Output the [x, y] coordinate of the center of the cell containing the given text.  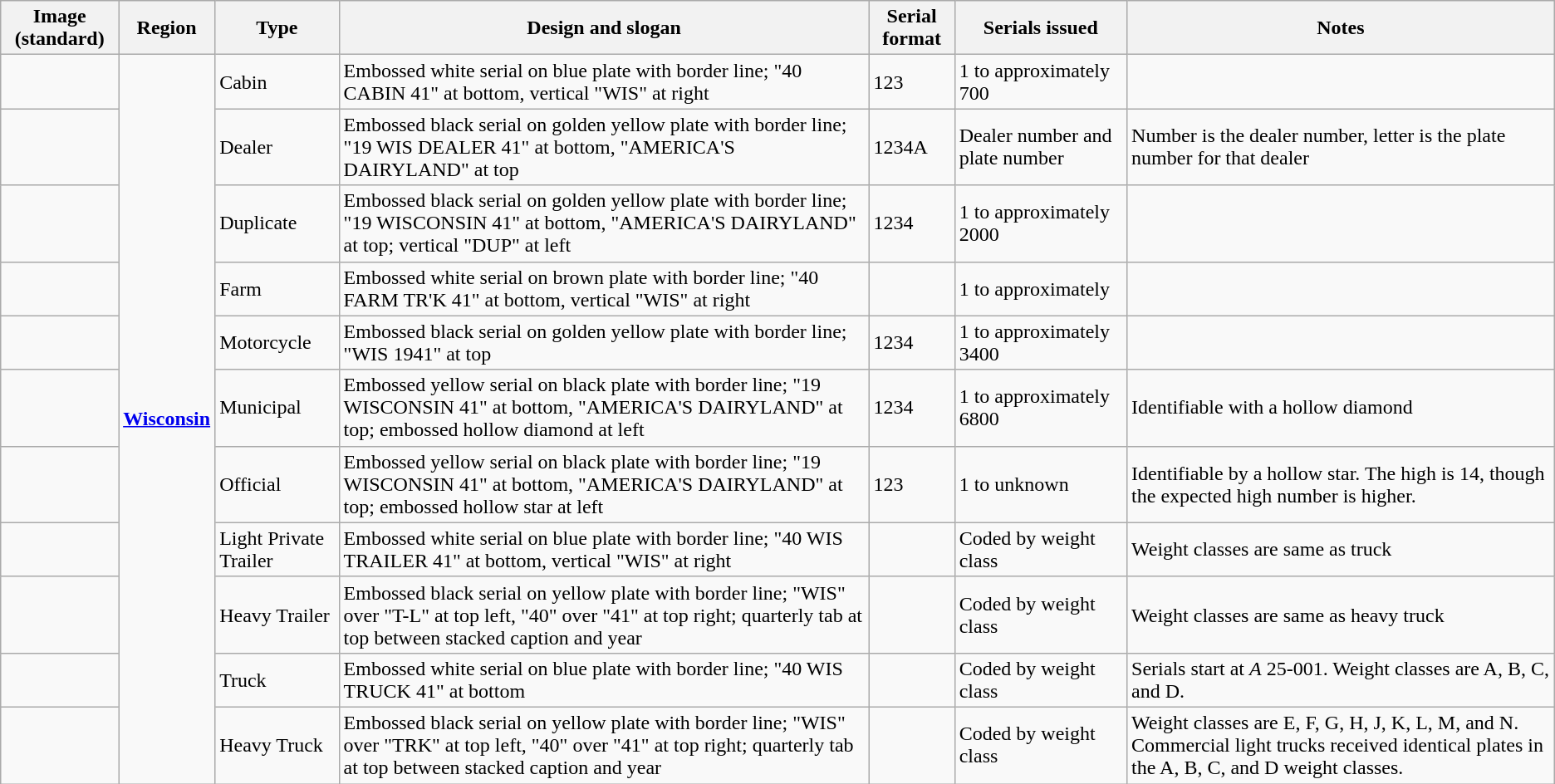
Cabin [277, 81]
1 to approximately 700 [1040, 81]
Type [277, 28]
Embossed white serial on blue plate with border line; "40 WIS TRUCK 41" at bottom [604, 679]
Embossed white serial on blue plate with border line; "40 CABIN 41" at bottom, vertical "WIS" at right [604, 81]
Identifiable with a hollow diamond [1341, 408]
Design and slogan [604, 28]
Notes [1341, 28]
Serials issued [1040, 28]
Embossed yellow serial on black plate with border line; "19 WISCONSIN 41" at bottom, "AMERICA'S DAIRYLAND" at top; embossed hollow diamond at left [604, 408]
Embossed white serial on brown plate with border line; "40 FARM TR'K 41" at bottom, vertical "WIS" at right [604, 289]
1234A [912, 147]
Weight classes are same as heavy truck [1341, 615]
1 to approximately 3400 [1040, 342]
Light Private Trailer [277, 550]
1 to approximately 6800 [1040, 408]
Embossed black serial on golden yellow plate with border line; "19 WIS DEALER 41" at bottom, "AMERICA'S DAIRYLAND" at top [604, 147]
Identifiable by a hollow star. The high is 14, though the expected high number is higher. [1341, 484]
Heavy Trailer [277, 615]
Farm [277, 289]
Region [167, 28]
1 to approximately 2000 [1040, 223]
Serials start at A 25-001. Weight classes are A, B, C, and D. [1341, 679]
1 to approximately [1040, 289]
Wisconsin [167, 419]
Truck [277, 679]
Serial format [912, 28]
Embossed yellow serial on black plate with border line; "19 WISCONSIN 41" at bottom, "AMERICA'S DAIRYLAND" at top; embossed hollow star at left [604, 484]
Duplicate [277, 223]
Image (standard) [60, 28]
Dealer number and plate number [1040, 147]
Embossed black serial on golden yellow plate with border line; "19 WISCONSIN 41" at bottom, "AMERICA'S DAIRYLAND" at top; vertical "DUP" at left [604, 223]
Heavy Truck [277, 745]
Weight classes are same as truck [1341, 550]
Dealer [277, 147]
Number is the dealer number, letter is the plate number for that dealer [1341, 147]
1 to unknown [1040, 484]
Municipal [277, 408]
Weight classes are E, F, G, H, J, K, L, M, and N. Commercial light trucks received identical plates in the A, B, C, and D weight classes. [1341, 745]
Embossed black serial on golden yellow plate with border line; "WIS 1941" at top [604, 342]
Embossed white serial on blue plate with border line; "40 WIS TRAILER 41" at bottom, vertical "WIS" at right [604, 550]
Motorcycle [277, 342]
Official [277, 484]
